From the cell containing the given text, extract its center point as (X, Y) coordinate. 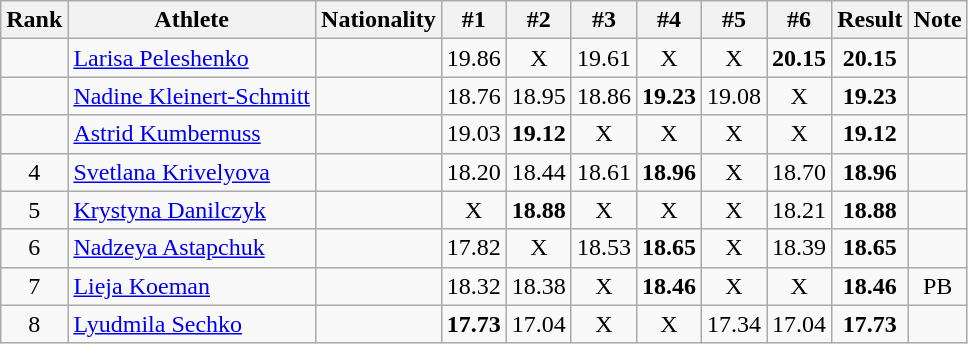
Athlete (192, 20)
19.08 (734, 96)
6 (34, 248)
18.20 (474, 172)
Larisa Peleshenko (192, 58)
PB (938, 286)
19.61 (604, 58)
Krystyna Danilczyk (192, 210)
#1 (474, 20)
Svetlana Krivelyova (192, 172)
Note (938, 20)
#4 (668, 20)
Nationality (379, 20)
17.34 (734, 324)
Result (870, 20)
#5 (734, 20)
18.70 (800, 172)
18.38 (538, 286)
18.32 (474, 286)
#3 (604, 20)
#6 (800, 20)
18.95 (538, 96)
19.03 (474, 134)
Rank (34, 20)
Lieja Koeman (192, 286)
19.86 (474, 58)
Astrid Kumbernuss (192, 134)
18.53 (604, 248)
Lyudmila Sechko (192, 324)
7 (34, 286)
4 (34, 172)
17.82 (474, 248)
18.61 (604, 172)
5 (34, 210)
8 (34, 324)
18.21 (800, 210)
18.44 (538, 172)
18.86 (604, 96)
#2 (538, 20)
Nadine Kleinert-Schmitt (192, 96)
18.39 (800, 248)
18.76 (474, 96)
Nadzeya Astapchuk (192, 248)
